Extract the (x, y) coordinate from the center of the cell holding the provided text.  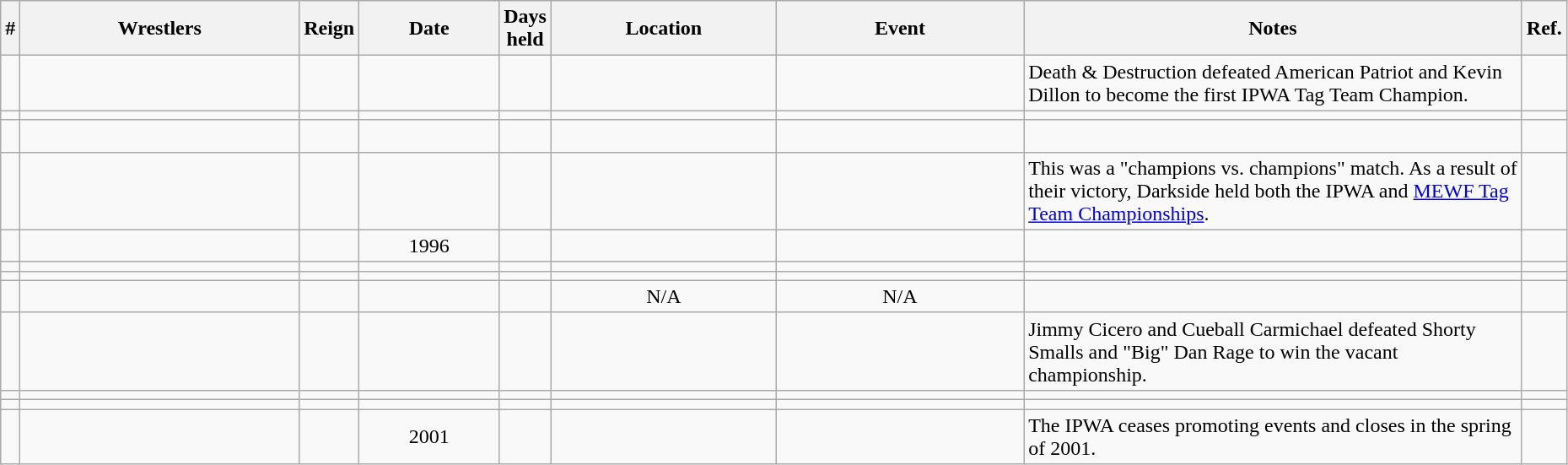
2001 (429, 435)
Date (429, 29)
Wrestlers (160, 29)
Death & Destruction defeated American Patriot and Kevin Dillon to become the first IPWA Tag Team Champion. (1274, 83)
Location (663, 29)
Event (899, 29)
Ref. (1544, 29)
Jimmy Cicero and Cueball Carmichael defeated Shorty Smalls and "Big" Dan Rage to win the vacant championship. (1274, 351)
Reign (329, 29)
1996 (429, 246)
# (10, 29)
Notes (1274, 29)
The IPWA ceases promoting events and closes in the spring of 2001. (1274, 435)
Daysheld (525, 29)
This was a "champions vs. champions" match. As a result of their victory, Darkside held both the IPWA and MEWF Tag Team Championships. (1274, 191)
